Return the (X, Y) coordinate for the center point of the cell that contains the specified text.  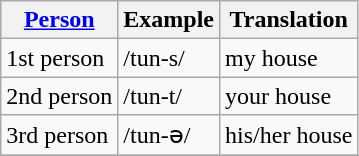
/tun-t/ (169, 96)
Person (60, 20)
1st person (60, 58)
Example (169, 20)
3rd person (60, 135)
your house (289, 96)
2nd person (60, 96)
/tun-s/ (169, 58)
Translation (289, 20)
his/her house (289, 135)
/tun-ə/ (169, 135)
my house (289, 58)
